For the text-containing cell, return its midpoint in [x, y] coordinate format. 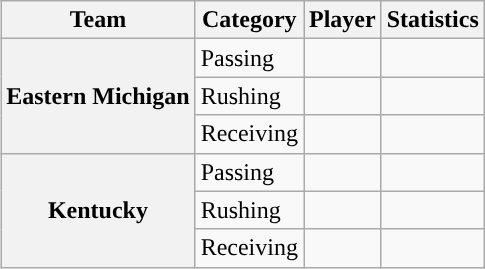
Statistics [432, 20]
Team [98, 20]
Kentucky [98, 210]
Player [343, 20]
Category [249, 20]
Eastern Michigan [98, 96]
